Provide the [X, Y] coordinate of the cell's center where the given text is located.  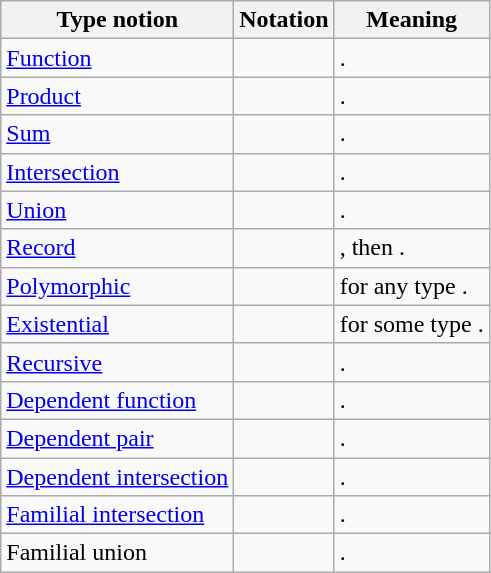
for some type . [412, 324]
Sum [118, 134]
Familial union [118, 553]
Polymorphic [118, 286]
Dependent function [118, 400]
Intersection [118, 172]
, then . [412, 248]
for any type . [412, 286]
Meaning [412, 20]
Existential [118, 324]
Type notion [118, 20]
Notation [284, 20]
Product [118, 96]
Record [118, 248]
Union [118, 210]
Recursive [118, 362]
Dependent intersection [118, 477]
Function [118, 58]
Dependent pair [118, 438]
Familial intersection [118, 515]
